Pinpoint the cell where the given text exists, returning its [x, y] midpoint coordinate. 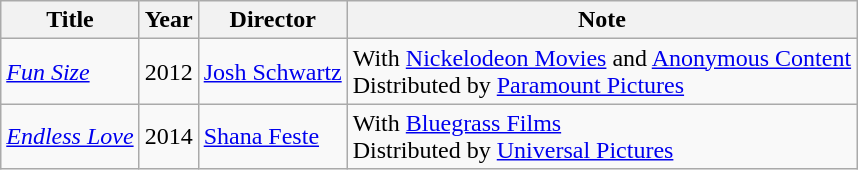
Fun Size [70, 72]
With Bluegrass FilmsDistributed by Universal Pictures [602, 136]
Year [168, 20]
Title [70, 20]
2014 [168, 136]
Director [272, 20]
With Nickelodeon Movies and Anonymous ContentDistributed by Paramount Pictures [602, 72]
Note [602, 20]
2012 [168, 72]
Josh Schwartz [272, 72]
Endless Love [70, 136]
Shana Feste [272, 136]
